Return the (x, y) coordinate for the center point of the cell that contains the specified text.  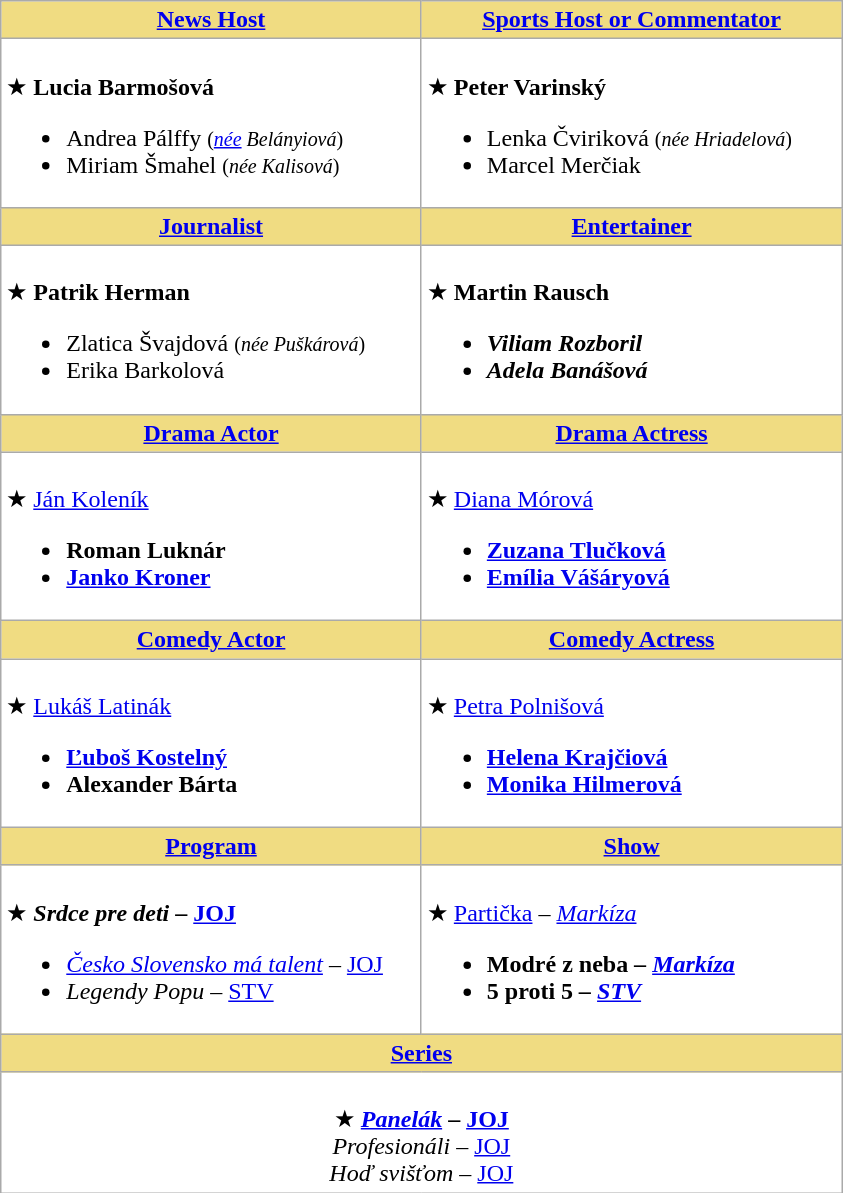
Show (632, 846)
★ Peter VarinskýLenka Čviriková (née Hriadelová)Marcel Merčiak (632, 124)
Journalist (212, 226)
★ Diana MórováZuzana TlučkováEmília Vášáryová (632, 536)
★ Lukáš LatinákĽuboš KostelnýAlexander Bárta (212, 744)
★ Partička – MarkízaModré z neba – Markíza5 proti 5 – STV (632, 950)
★ Lucia BarmošováAndrea Pálffy (née Belányiová)Miriam Šmahel (née Kalisová) (212, 124)
★ Panelák – JOJ Profesionáli – JOJ Hoď svišťom – JOJ (422, 1132)
Drama Actress (632, 433)
Comedy Actress (632, 640)
★ Patrik HermanZlatica Švajdová (née Puškárová)Erika Barkolová (212, 330)
★ Srdce pre deti – JOJČesko Slovensko má talent – JOJLegendy Popu – STV (212, 950)
Sports Host or Commentator (632, 20)
★ Ján KoleníkRoman LuknárJanko Kroner (212, 536)
Series (422, 1053)
Entertainer (632, 226)
Drama Actor (212, 433)
Program (212, 846)
★ Martin RauschViliam RozborilAdela Banášová (632, 330)
★ Petra PolnišováHelena KrajčiováMonika Hilmerová (632, 744)
Comedy Actor (212, 640)
News Host (212, 20)
